Output the [X, Y] coordinate of the center of the cell containing the given text.  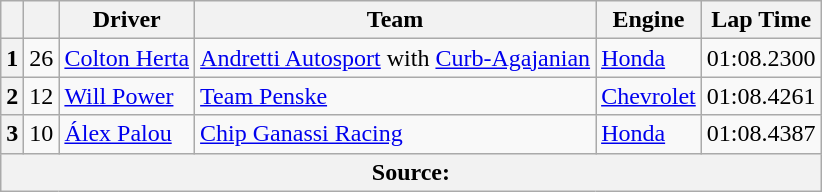
12 [42, 96]
Engine [649, 20]
Álex Palou [127, 134]
Team [396, 20]
26 [42, 58]
Source: [411, 172]
1 [12, 58]
01:08.4261 [761, 96]
Chevrolet [649, 96]
Colton Herta [127, 58]
Andretti Autosport with Curb-Agajanian [396, 58]
Chip Ganassi Racing [396, 134]
3 [12, 134]
10 [42, 134]
Team Penske [396, 96]
Will Power [127, 96]
01:08.4387 [761, 134]
Driver [127, 20]
2 [12, 96]
Lap Time [761, 20]
01:08.2300 [761, 58]
